Return (X, Y) of the center of cell containing provided text 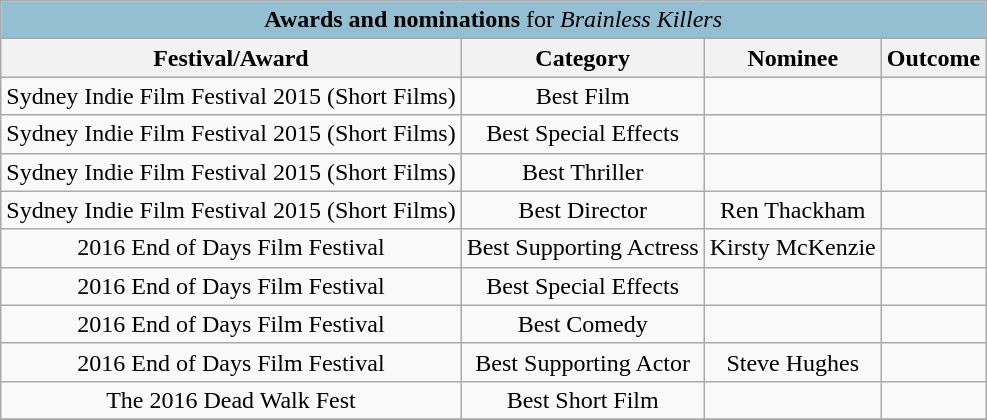
Best Film (582, 96)
Nominee (792, 58)
Best Short Film (582, 400)
Awards and nominations for Brainless Killers (494, 20)
Best Comedy (582, 324)
Best Director (582, 210)
Outcome (933, 58)
Ren Thackham (792, 210)
Kirsty McKenzie (792, 248)
Festival/Award (231, 58)
The 2016 Dead Walk Fest (231, 400)
Steve Hughes (792, 362)
Category (582, 58)
Best Thriller (582, 172)
Best Supporting Actress (582, 248)
Best Supporting Actor (582, 362)
